Return [X, Y] of the center of cell containing provided text 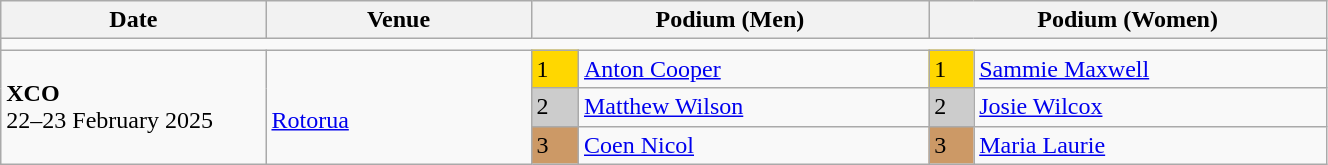
Podium (Women) [1128, 20]
Coen Nicol [753, 145]
Podium (Men) [730, 20]
Sammie Maxwell [1150, 69]
Date [134, 20]
XCO 22–23 February 2025 [134, 107]
Maria Laurie [1150, 145]
Venue [398, 20]
Josie Wilcox [1150, 107]
Anton Cooper [753, 69]
Matthew Wilson [753, 107]
Rotorua [398, 107]
